Identify which cell holds the provided text, then report its (x, y) central coordinate. 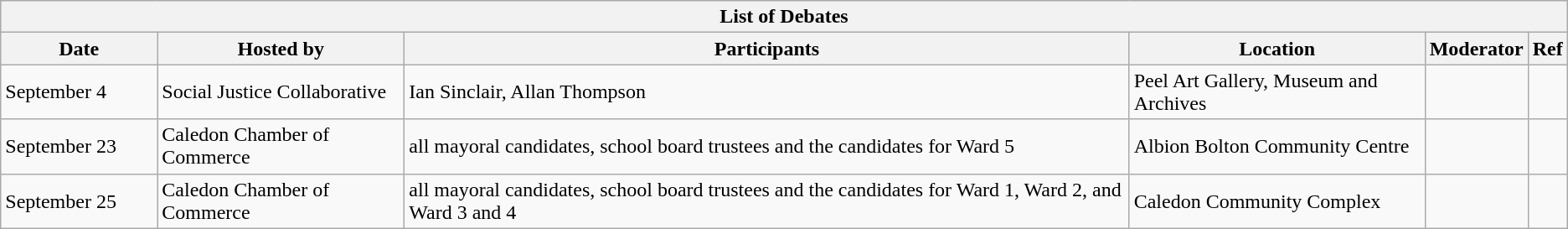
Social Justice Collaborative (281, 92)
September 25 (79, 201)
Albion Bolton Community Centre (1277, 146)
Participants (767, 49)
List of Debates (784, 17)
Location (1277, 49)
Moderator (1476, 49)
September 4 (79, 92)
Hosted by (281, 49)
all mayoral candidates, school board trustees and the candidates for Ward 5 (767, 146)
Ian Sinclair, Allan Thompson (767, 92)
September 23 (79, 146)
Peel Art Gallery, Museum and Archives (1277, 92)
all mayoral candidates, school board trustees and the candidates for Ward 1, Ward 2, and Ward 3 and 4 (767, 201)
Caledon Community Complex (1277, 201)
Date (79, 49)
Ref (1548, 49)
